Identify which cell holds the provided text, then report its (X, Y) central coordinate. 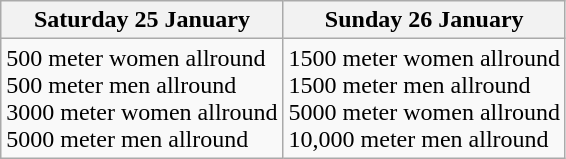
1500 meter women allround 1500 meter men allround 5000 meter women allround 10,000 meter men allround (424, 98)
500 meter women allround 500 meter men allround 3000 meter women allround 5000 meter men allround (142, 98)
Saturday 25 January (142, 20)
Sunday 26 January (424, 20)
